Capture the cell that displays the provided text and extract its (x, y) central coordinate. 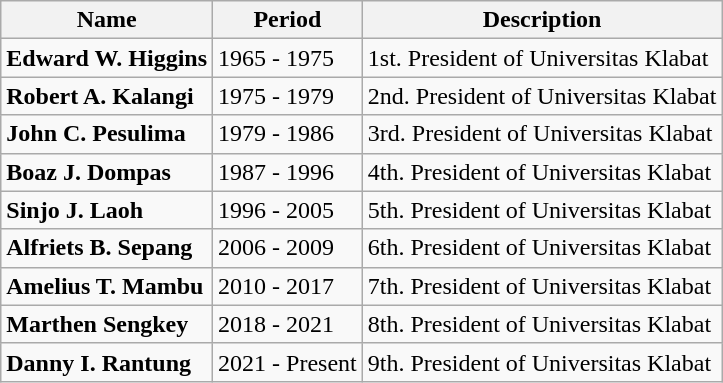
Edward W. Higgins (107, 58)
5th. President of Universitas Klabat (542, 210)
3rd. President of Universitas Klabat (542, 134)
1965 - 1975 (288, 58)
Sinjo J. Laoh (107, 210)
Description (542, 20)
9th. President of Universitas Klabat (542, 362)
2nd. President of Universitas Klabat (542, 96)
7th. President of Universitas Klabat (542, 286)
2010 - 2017 (288, 286)
1996 - 2005 (288, 210)
John C. Pesulima (107, 134)
1st. President of Universitas Klabat (542, 58)
6th. President of Universitas Klabat (542, 248)
Amelius T. Mambu (107, 286)
1987 - 1996 (288, 172)
1979 - 1986 (288, 134)
Name (107, 20)
2018 - 2021 (288, 324)
1975 - 1979 (288, 96)
Boaz J. Dompas (107, 172)
Danny I. Rantung (107, 362)
2021 - Present (288, 362)
4th. President of Universitas Klabat (542, 172)
Period (288, 20)
Marthen Sengkey (107, 324)
2006 - 2009 (288, 248)
Alfriets B. Sepang (107, 248)
Robert A. Kalangi (107, 96)
8th. President of Universitas Klabat (542, 324)
